Search for the cell housing the specified text and yield its (X, Y) center coordinate. 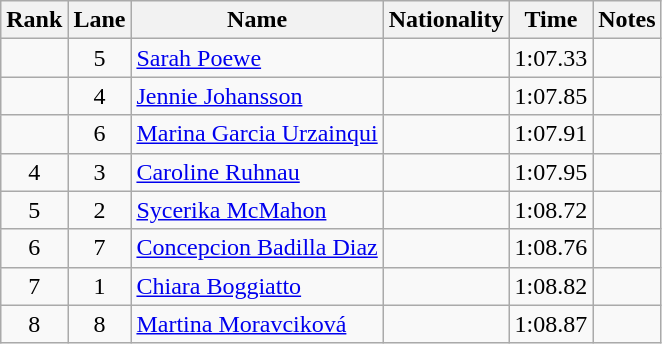
1:07.91 (551, 134)
Martina Moravciková (257, 324)
Sycerika McMahon (257, 210)
1:07.33 (551, 58)
1:08.82 (551, 286)
1:07.85 (551, 96)
Jennie Johansson (257, 96)
Lane (100, 20)
Marina Garcia Urzainqui (257, 134)
1 (100, 286)
2 (100, 210)
Nationality (446, 20)
1:08.87 (551, 324)
Sarah Poewe (257, 58)
Rank (34, 20)
Chiara Boggiatto (257, 286)
Notes (627, 20)
Concepcion Badilla Diaz (257, 248)
Caroline Ruhnau (257, 172)
Time (551, 20)
Name (257, 20)
3 (100, 172)
1:08.72 (551, 210)
1:07.95 (551, 172)
1:08.76 (551, 248)
